Provide the [X, Y] coordinate of the cell's center where the given text is located.  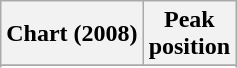
Peakposition [189, 34]
Chart (2008) [72, 34]
